Output the (X, Y) coordinate of the center of the cell containing the given text.  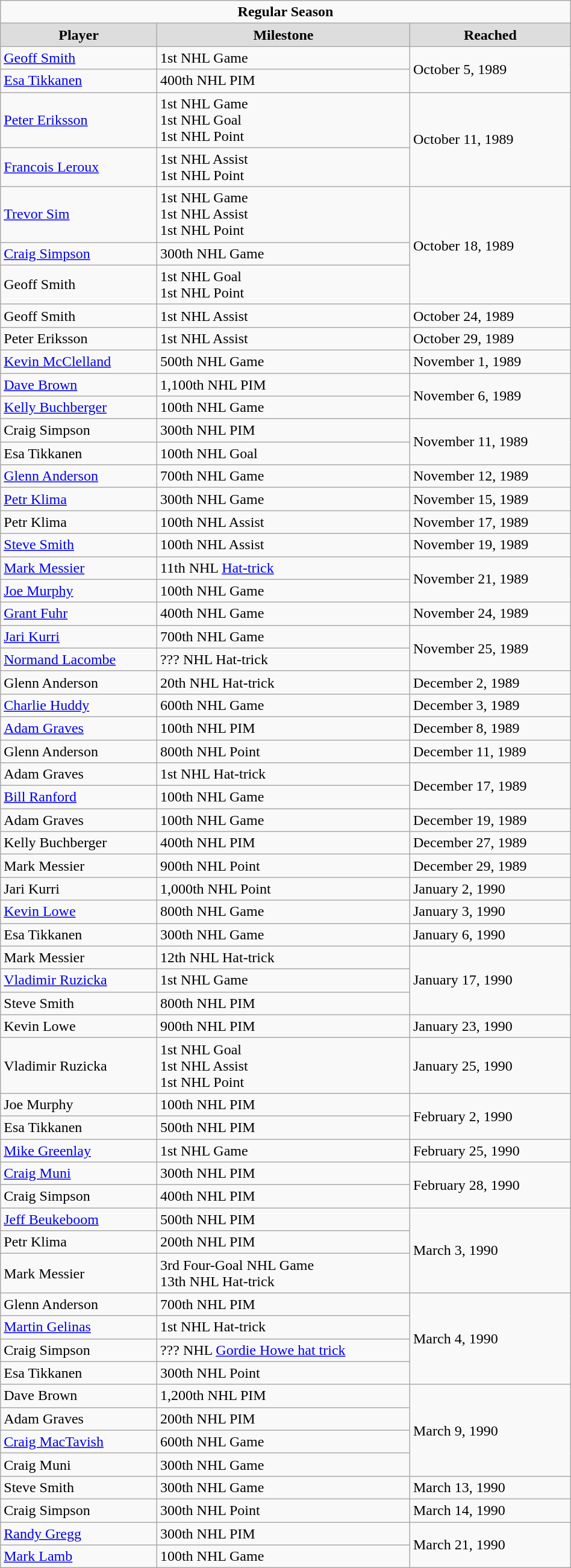
800th NHL Point (283, 751)
March 4, 1990 (490, 1339)
December 27, 1989 (490, 843)
20th NHL Hat-trick (283, 682)
November 19, 1989 (490, 545)
February 2, 1990 (490, 1116)
October 11, 1989 (490, 140)
400th NHL Game (283, 614)
Francois Leroux (79, 167)
Martin Gelinas (79, 1327)
December 8, 1989 (490, 728)
800th NHL PIM (283, 1003)
1st NHL Goal1st NHL Point (283, 284)
Randy Gregg (79, 1534)
Kevin McClelland (79, 361)
January 6, 1990 (490, 935)
1,100th NHL PIM (283, 385)
November 12, 1989 (490, 476)
900th NHL PIM (283, 1026)
March 13, 1990 (490, 1487)
October 18, 1989 (490, 246)
12th NHL Hat-trick (283, 957)
Regular Season (285, 12)
January 23, 1990 (490, 1026)
December 11, 1989 (490, 751)
January 17, 1990 (490, 980)
Player (79, 35)
Normand Lacombe (79, 659)
1st NHL Game1st NHL Assist1st NHL Point (283, 214)
February 28, 1990 (490, 1185)
Charlie Huddy (79, 705)
1st NHL Goal1st NHL Assist1st NHL Point (283, 1065)
October 5, 1989 (490, 69)
500th NHL Game (283, 361)
Reached (490, 35)
February 25, 1990 (490, 1151)
January 2, 1990 (490, 889)
November 6, 1989 (490, 396)
October 24, 1989 (490, 316)
Craig MacTavish (79, 1442)
November 11, 1989 (490, 442)
Mike Greenlay (79, 1151)
Jeff Beukeboom (79, 1219)
1st NHL Game1st NHL Goal1st NHL Point (283, 120)
Mark Lamb (79, 1557)
December 29, 1989 (490, 866)
November 17, 1989 (490, 522)
3rd Four-Goal NHL Game13th NHL Hat-trick (283, 1273)
December 3, 1989 (490, 705)
1,200th NHL PIM (283, 1396)
November 24, 1989 (490, 614)
11th NHL Hat-trick (283, 568)
1,000th NHL Point (283, 889)
March 9, 1990 (490, 1430)
December 19, 1989 (490, 820)
March 3, 1990 (490, 1250)
900th NHL Point (283, 866)
December 2, 1989 (490, 682)
Grant Fuhr (79, 614)
October 29, 1989 (490, 338)
December 17, 1989 (490, 786)
100th NHL Goal (283, 453)
??? NHL Hat-trick (283, 659)
March 14, 1990 (490, 1510)
March 21, 1990 (490, 1545)
Bill Ranford (79, 797)
Milestone (283, 35)
Trevor Sim (79, 214)
November 21, 1989 (490, 579)
January 3, 1990 (490, 912)
1st NHL Assist1st NHL Point (283, 167)
??? NHL Gordie Howe hat trick (283, 1350)
January 25, 1990 (490, 1065)
800th NHL Game (283, 912)
November 15, 1989 (490, 499)
November 25, 1989 (490, 648)
700th NHL PIM (283, 1304)
November 1, 1989 (490, 361)
